Identify which cell holds the provided text, then report its (x, y) central coordinate. 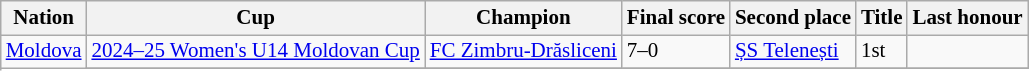
Title (882, 18)
2024–25 Women's U14 Moldovan Cup (255, 52)
Final score (676, 18)
1st (882, 52)
7–0 (676, 52)
Nation (44, 18)
FC Zimbru-Drăsliceni (524, 52)
Second place (793, 18)
Cup (255, 18)
ȘS Telenești (793, 52)
Champion (524, 18)
Moldova (44, 52)
Last honour (967, 18)
